For the text-containing cell, return its midpoint in (X, Y) coordinate format. 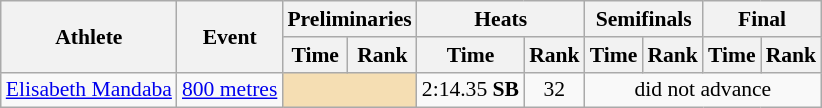
32 (554, 90)
did not advance (703, 90)
2:14.35 SB (470, 90)
Heats (501, 19)
Event (230, 36)
Preliminaries (349, 19)
Athlete (89, 36)
Elisabeth Mandaba (89, 90)
800 metres (230, 90)
Semifinals (644, 19)
Final (762, 19)
